Extract the (X, Y) coordinate from the center of the cell holding the provided text.  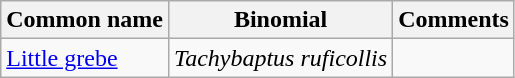
Binomial (280, 20)
Little grebe (85, 58)
Comments (454, 20)
Tachybaptus ruficollis (280, 58)
Common name (85, 20)
